Determine the (X, Y) coordinate at the center of the cell enclosing the given text.  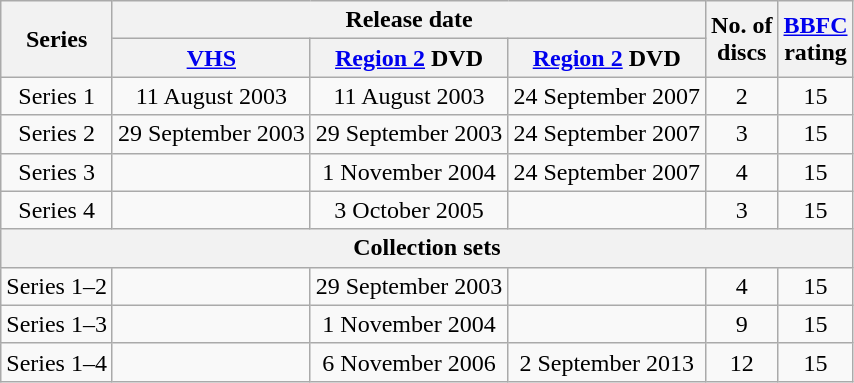
Series 1–3 (57, 324)
Collection sets (427, 248)
Series (57, 39)
Series 3 (57, 172)
2 (742, 96)
VHS (211, 58)
BBFCrating (816, 39)
Series 1–2 (57, 286)
No. ofdiscs (742, 39)
Series 1–4 (57, 362)
Series 1 (57, 96)
Series 2 (57, 134)
6 November 2006 (409, 362)
2 September 2013 (607, 362)
Series 4 (57, 210)
12 (742, 362)
3 October 2005 (409, 210)
9 (742, 324)
Release date (408, 20)
